Return the [X, Y] coordinate for the center point of the cell that contains the specified text.  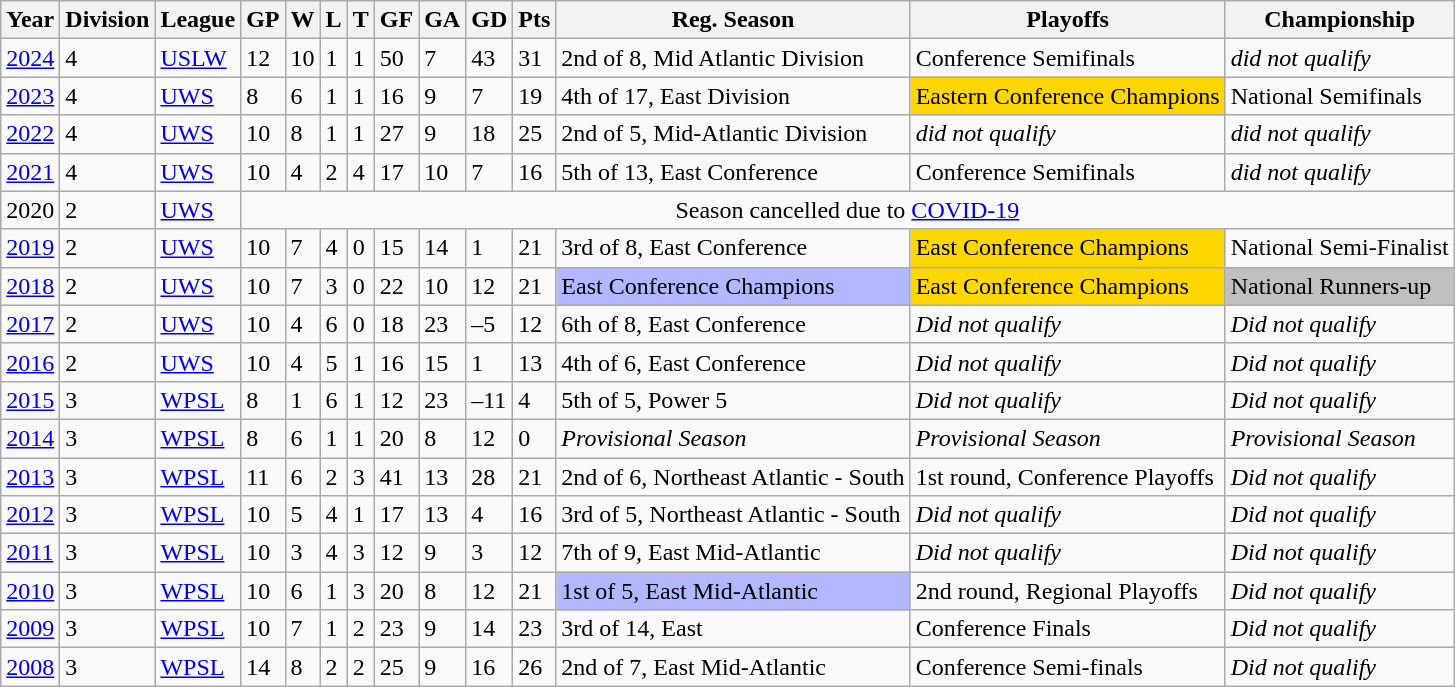
League [198, 20]
2nd of 6, Northeast Atlantic - South [733, 477]
2015 [30, 400]
1st round, Conference Playoffs [1068, 477]
4th of 6, East Conference [733, 362]
22 [396, 286]
2017 [30, 324]
2022 [30, 134]
2nd of 8, Mid Atlantic Division [733, 58]
28 [490, 477]
3rd of 5, Northeast Atlantic - South [733, 515]
7th of 9, East Mid-Atlantic [733, 553]
National Semi-Finalist [1340, 248]
50 [396, 58]
Playoffs [1068, 20]
–11 [490, 400]
L [334, 20]
T [360, 20]
2020 [30, 210]
27 [396, 134]
3rd of 14, East [733, 629]
2012 [30, 515]
2nd of 5, Mid-Atlantic Division [733, 134]
Season cancelled due to COVID-19 [848, 210]
2013 [30, 477]
Conference Finals [1068, 629]
11 [263, 477]
2021 [30, 172]
Year [30, 20]
2016 [30, 362]
1st of 5, East Mid-Atlantic [733, 591]
2011 [30, 553]
6th of 8, East Conference [733, 324]
2018 [30, 286]
GP [263, 20]
2008 [30, 667]
2024 [30, 58]
2019 [30, 248]
2nd of 7, East Mid-Atlantic [733, 667]
5th of 5, Power 5 [733, 400]
National Semifinals [1340, 96]
31 [534, 58]
41 [396, 477]
Reg. Season [733, 20]
USLW [198, 58]
Pts [534, 20]
26 [534, 667]
GA [442, 20]
Eastern Conference Champions [1068, 96]
2009 [30, 629]
2014 [30, 438]
Championship [1340, 20]
2010 [30, 591]
–5 [490, 324]
43 [490, 58]
4th of 17, East Division [733, 96]
2023 [30, 96]
Division [108, 20]
19 [534, 96]
5th of 13, East Conference [733, 172]
GF [396, 20]
3rd of 8, East Conference [733, 248]
GD [490, 20]
Conference Semi-finals [1068, 667]
2nd round, Regional Playoffs [1068, 591]
National Runners-up [1340, 286]
W [302, 20]
